Detect which cell encompasses the target text, then output its [X, Y] center coordinate. 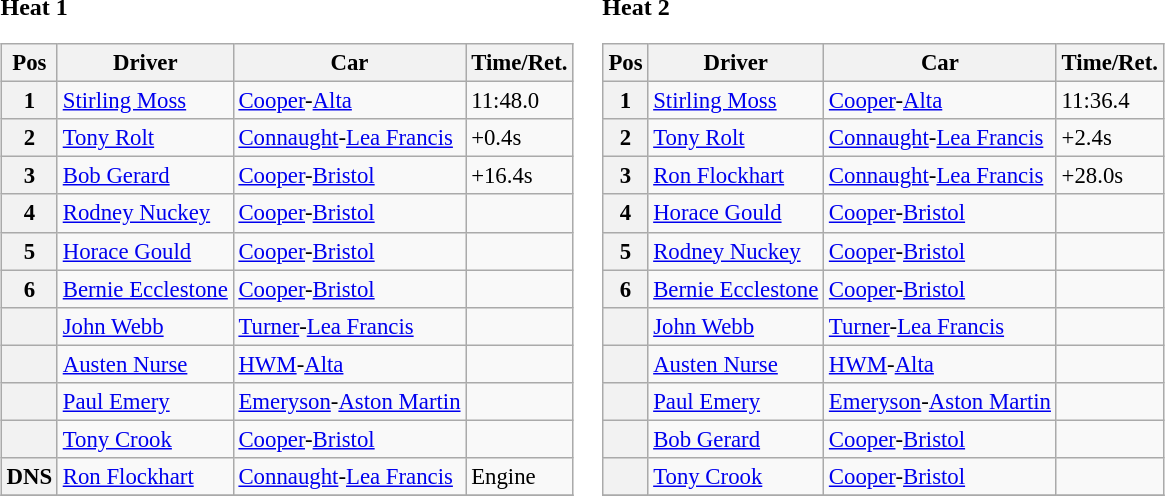
+2.4s [1110, 138]
11:48.0 [520, 101]
+0.4s [520, 138]
Engine [520, 477]
+28.0s [1110, 176]
DNS [29, 477]
11:36.4 [1110, 101]
+16.4s [520, 176]
